Determine the [X, Y] coordinate at the center of the cell enclosing the given text.  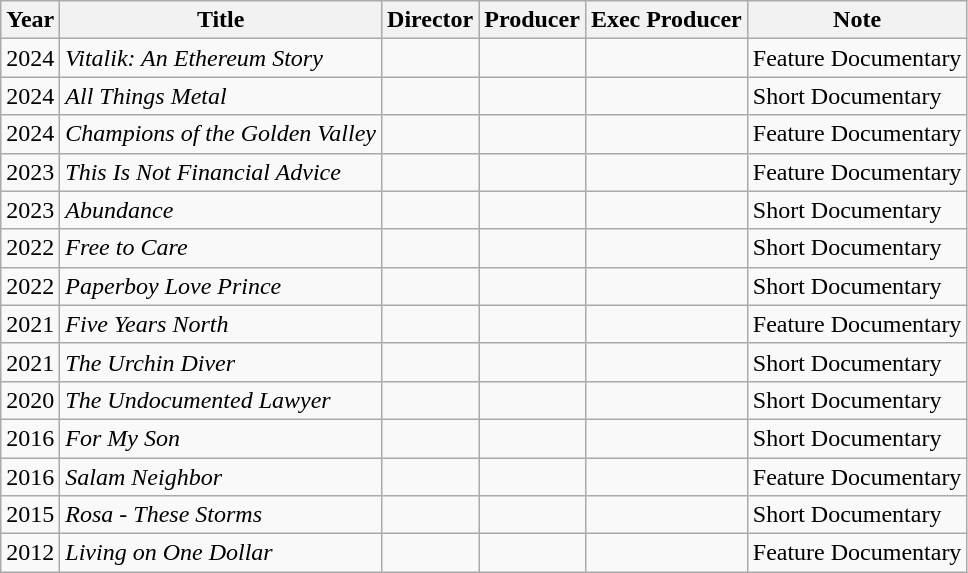
Note [857, 20]
Rosa - These Storms [221, 515]
Salam Neighbor [221, 477]
Living on One Dollar [221, 553]
Director [430, 20]
The Undocumented Lawyer [221, 400]
2020 [30, 400]
Producer [532, 20]
Paperboy Love Prince [221, 286]
The Urchin Diver [221, 362]
Champions of the Golden Valley [221, 134]
Five Years North [221, 324]
Exec Producer [666, 20]
For My Son [221, 438]
2012 [30, 553]
Vitalik: An Ethereum Story [221, 58]
Year [30, 20]
2015 [30, 515]
Abundance [221, 210]
Title [221, 20]
This Is Not Financial Advice [221, 172]
Free to Care [221, 248]
All Things Metal [221, 96]
